Extract the (x, y) coordinate from the center of the cell holding the provided text.  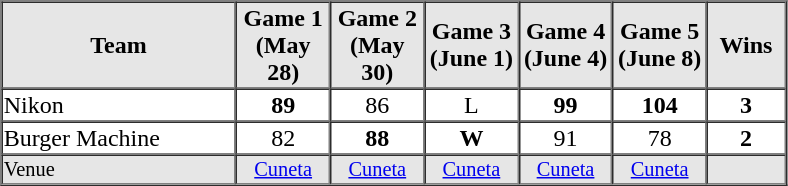
78 (660, 138)
Wins (746, 46)
Game 4 (June 4) (565, 46)
2 (746, 138)
Nikon (118, 104)
104 (660, 104)
88 (377, 138)
Game 1 (May 28) (283, 46)
W (471, 138)
99 (565, 104)
89 (283, 104)
Burger Machine (118, 138)
82 (283, 138)
Game 5 (June 8) (660, 46)
Game 3 (June 1) (471, 46)
86 (377, 104)
Team (118, 46)
Game 2 (May 30) (377, 46)
L (471, 104)
3 (746, 104)
Venue (118, 169)
91 (565, 138)
